Search for the cell housing the specified text and yield its [x, y] center coordinate. 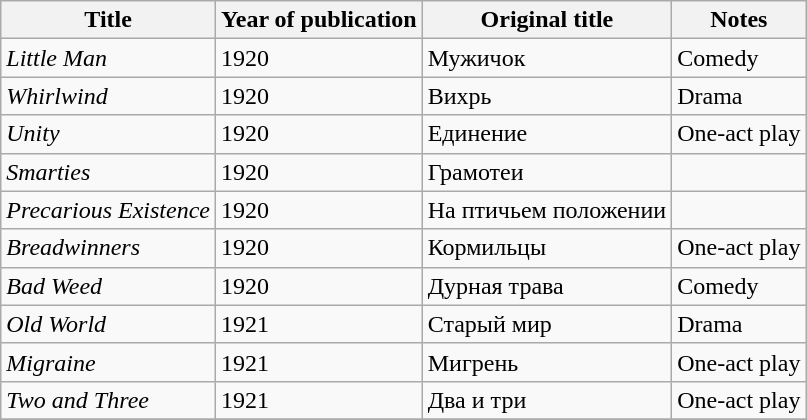
Breadwinners [108, 248]
Мужичок [546, 58]
Old World [108, 324]
Precarious Existence [108, 210]
Кормильцы [546, 248]
Notes [739, 20]
Единение [546, 134]
Whirlwind [108, 96]
На птичьем положении [546, 210]
Старый мир [546, 324]
Unity [108, 134]
Bad Weed [108, 286]
Грамотеи [546, 172]
Мигрень [546, 362]
Два и три [546, 400]
Вихрь [546, 96]
Year of publication [320, 20]
Title [108, 20]
Migraine [108, 362]
Smarties [108, 172]
Two and Three [108, 400]
Дурная трава [546, 286]
Original title [546, 20]
Little Man [108, 58]
